Detect which cell encompasses the target text, then output its [x, y] center coordinate. 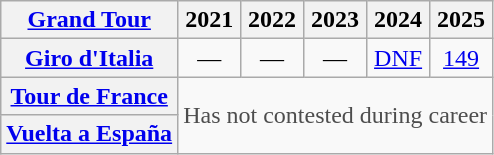
2023 [336, 20]
Vuelta a España [90, 134]
2022 [272, 20]
2025 [462, 20]
Has not contested during career [336, 115]
2024 [398, 20]
149 [462, 58]
Tour de France [90, 96]
Grand Tour [90, 20]
Giro d'Italia [90, 58]
2021 [210, 20]
DNF [398, 58]
